From the cell containing the given text, extract its center point as [x, y] coordinate. 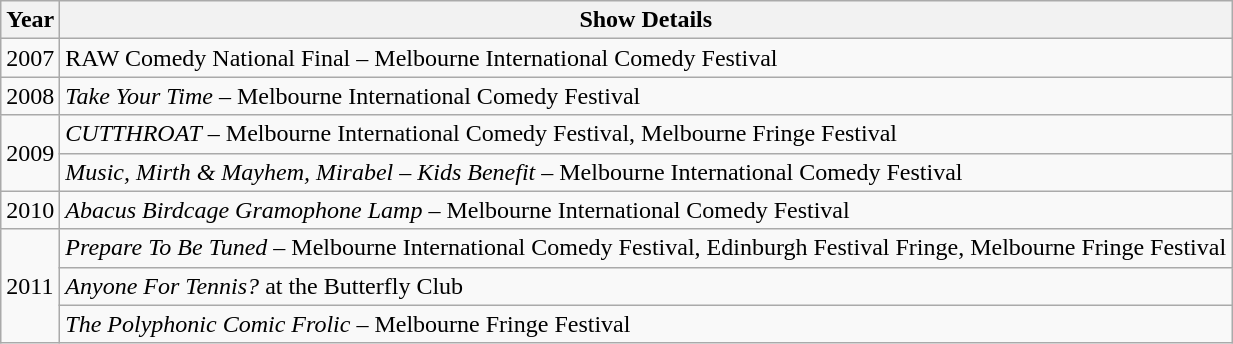
2009 [30, 153]
Year [30, 20]
Show Details [646, 20]
CUTTHROAT – Melbourne International Comedy Festival, Melbourne Fringe Festival [646, 134]
2010 [30, 210]
RAW Comedy National Final – Melbourne International Comedy Festival [646, 58]
2007 [30, 58]
Anyone For Tennis? at the Butterfly Club [646, 286]
2011 [30, 286]
Take Your Time – Melbourne International Comedy Festival [646, 96]
Abacus Birdcage Gramophone Lamp – Melbourne International Comedy Festival [646, 210]
Music, Mirth & Mayhem, Mirabel – Kids Benefit – Melbourne International Comedy Festival [646, 172]
The Polyphonic Comic Frolic – Melbourne Fringe Festival [646, 324]
Prepare To Be Tuned – Melbourne International Comedy Festival, Edinburgh Festival Fringe, Melbourne Fringe Festival [646, 248]
2008 [30, 96]
